For the text-containing cell, return its midpoint in (X, Y) coordinate format. 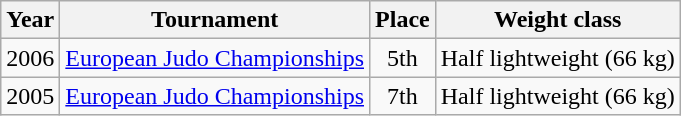
2005 (30, 96)
Place (403, 20)
2006 (30, 58)
Weight class (558, 20)
5th (403, 58)
Tournament (215, 20)
7th (403, 96)
Year (30, 20)
